Return [X, Y] of the center of cell containing provided text 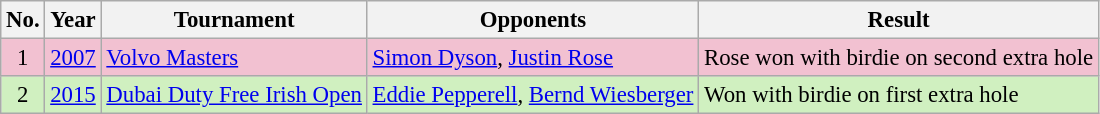
Volvo Masters [234, 58]
2007 [73, 58]
Tournament [234, 20]
Result [899, 20]
1 [23, 58]
Dubai Duty Free Irish Open [234, 95]
Simon Dyson, Justin Rose [532, 58]
No. [23, 20]
Opponents [532, 20]
Eddie Pepperell, Bernd Wiesberger [532, 95]
2015 [73, 95]
2 [23, 95]
Year [73, 20]
Won with birdie on first extra hole [899, 95]
Rose won with birdie on second extra hole [899, 58]
